For the text-containing cell, return its midpoint in [X, Y] coordinate format. 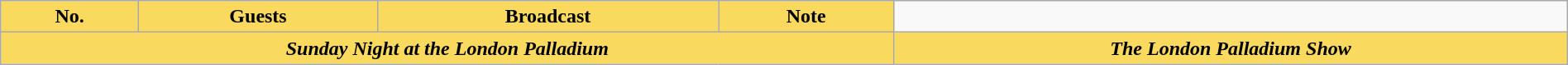
Sunday Night at the London Palladium [447, 48]
Broadcast [548, 17]
The London Palladium Show [1231, 48]
No. [69, 17]
Guests [258, 17]
Note [806, 17]
